From the cell containing the given text, extract its center point as [x, y] coordinate. 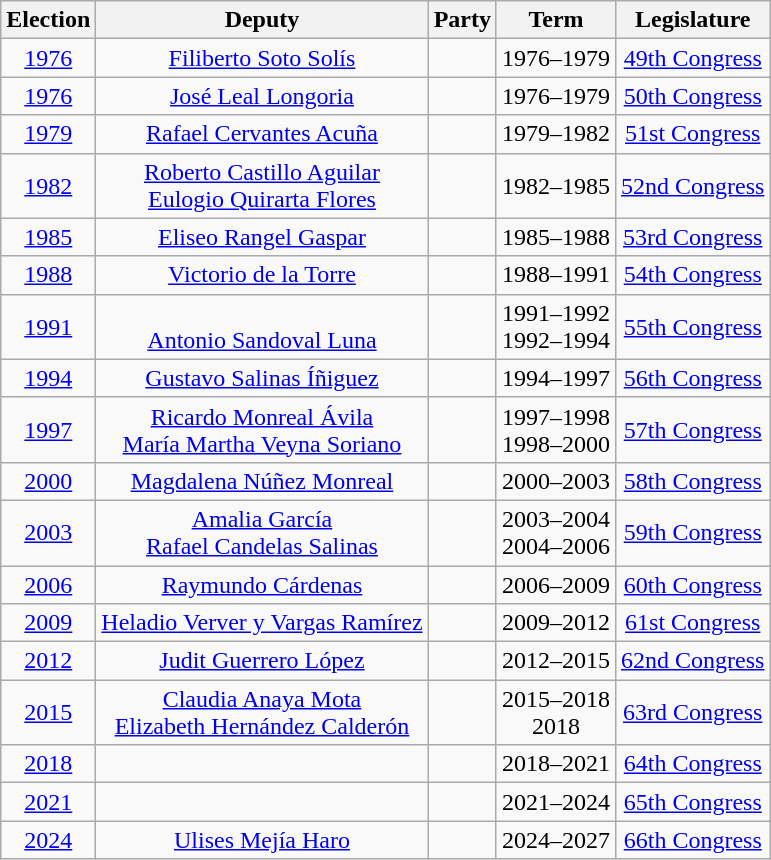
2012 [48, 661]
2009 [48, 623]
Party [462, 20]
59th Congress [693, 532]
2021 [48, 802]
2000 [48, 481]
Filiberto Soto Solís [262, 58]
2003 [48, 532]
62nd Congress [693, 661]
Deputy [262, 20]
Raymundo Cárdenas [262, 585]
Victorio de la Torre [262, 275]
54th Congress [693, 275]
2009–2012 [556, 623]
Claudia Anaya Mota Elizabeth Hernández Calderón [262, 712]
2006 [48, 585]
Amalia GarcíaRafael Candelas Salinas [262, 532]
1994 [48, 378]
1988–1991 [556, 275]
José Leal Longoria [262, 96]
Gustavo Salinas Íñiguez [262, 378]
Antonio Sandoval Luna [262, 326]
2018 [48, 764]
Judit Guerrero López [262, 661]
51st Congress [693, 134]
2000–2003 [556, 481]
Ulises Mejía Haro [262, 840]
Heladio Verver y Vargas Ramírez [262, 623]
1997–19981998–2000 [556, 430]
Magdalena Núñez Monreal [262, 481]
2018–2021 [556, 764]
1988 [48, 275]
56th Congress [693, 378]
Election [48, 20]
58th Congress [693, 481]
53rd Congress [693, 237]
1991 [48, 326]
2015–20182018 [556, 712]
1991–19921992–1994 [556, 326]
1985 [48, 237]
49th Congress [693, 58]
52nd Congress [693, 186]
2024–2027 [556, 840]
2012–2015 [556, 661]
1979–1982 [556, 134]
61st Congress [693, 623]
57th Congress [693, 430]
55th Congress [693, 326]
1997 [48, 430]
Legislature [693, 20]
Term [556, 20]
60th Congress [693, 585]
Rafael Cervantes Acuña [262, 134]
Eliseo Rangel Gaspar [262, 237]
66th Congress [693, 840]
2021–2024 [556, 802]
63rd Congress [693, 712]
2015 [48, 712]
2006–2009 [556, 585]
2003–20042004–2006 [556, 532]
1979 [48, 134]
Ricardo Monreal ÁvilaMaría Martha Veyna Soriano [262, 430]
1982 [48, 186]
Roberto Castillo AguilarEulogio Quirarta Flores [262, 186]
1985–1988 [556, 237]
1994–1997 [556, 378]
50th Congress [693, 96]
2024 [48, 840]
64th Congress [693, 764]
65th Congress [693, 802]
1982–1985 [556, 186]
